Provide the [X, Y] coordinate of the cell's center where the given text is located.  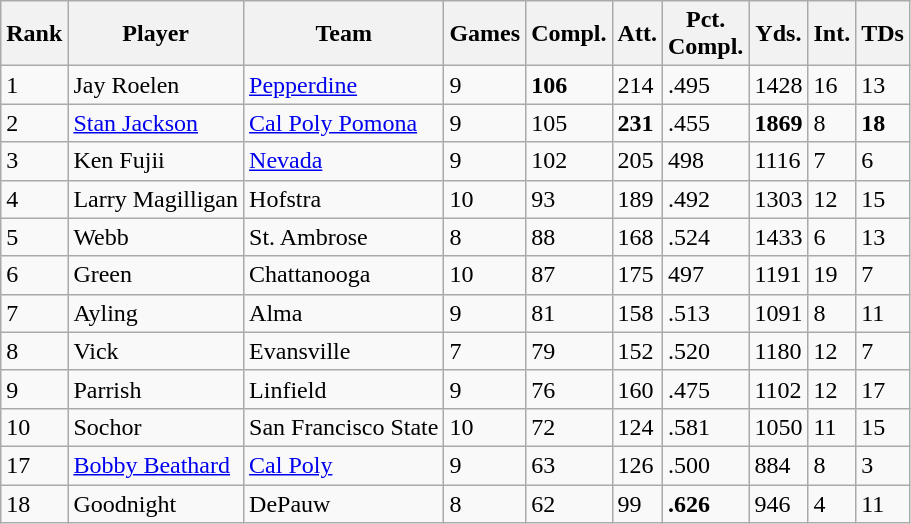
160 [637, 389]
Compl. [569, 34]
Larry Magilligan [156, 199]
168 [637, 237]
1869 [778, 123]
1191 [778, 275]
1303 [778, 199]
Bobby Beathard [156, 465]
1050 [778, 427]
2 [34, 123]
189 [637, 199]
5 [34, 237]
Cal Poly [344, 465]
Cal Poly Pomona [344, 123]
106 [569, 85]
175 [637, 275]
498 [705, 161]
1433 [778, 237]
63 [569, 465]
Linfield [344, 389]
Nevada [344, 161]
76 [569, 389]
Yds. [778, 34]
DePauw [344, 503]
Ken Fujii [156, 161]
884 [778, 465]
19 [832, 275]
Green [156, 275]
Hofstra [344, 199]
Parrish [156, 389]
Webb [156, 237]
102 [569, 161]
Pct.Compl. [705, 34]
214 [637, 85]
.492 [705, 199]
.495 [705, 85]
231 [637, 123]
62 [569, 503]
99 [637, 503]
1102 [778, 389]
Pepperdine [344, 85]
.455 [705, 123]
497 [705, 275]
.520 [705, 351]
Sochor [156, 427]
.500 [705, 465]
79 [569, 351]
TDs [883, 34]
San Francisco State [344, 427]
Evansville [344, 351]
.581 [705, 427]
Games [485, 34]
152 [637, 351]
72 [569, 427]
Chattanooga [344, 275]
205 [637, 161]
87 [569, 275]
126 [637, 465]
Goodnight [156, 503]
Int. [832, 34]
Player [156, 34]
1091 [778, 313]
16 [832, 85]
158 [637, 313]
Stan Jackson [156, 123]
93 [569, 199]
Rank [34, 34]
105 [569, 123]
1180 [778, 351]
St. Ambrose [344, 237]
Jay Roelen [156, 85]
Ayling [156, 313]
.475 [705, 389]
Vick [156, 351]
88 [569, 237]
Att. [637, 34]
1 [34, 85]
124 [637, 427]
1116 [778, 161]
Team [344, 34]
1428 [778, 85]
81 [569, 313]
.513 [705, 313]
.524 [705, 237]
946 [778, 503]
Alma [344, 313]
.626 [705, 503]
